Capture the cell that displays the provided text and extract its (X, Y) central coordinate. 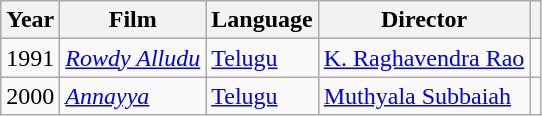
2000 (30, 96)
Annayya (133, 96)
Director (424, 20)
Film (133, 20)
Year (30, 20)
Language (262, 20)
Rowdy Alludu (133, 58)
K. Raghavendra Rao (424, 58)
1991 (30, 58)
Muthyala Subbaiah (424, 96)
